Scan for the cell matching the given text and deliver its [x, y] coordinate at center. 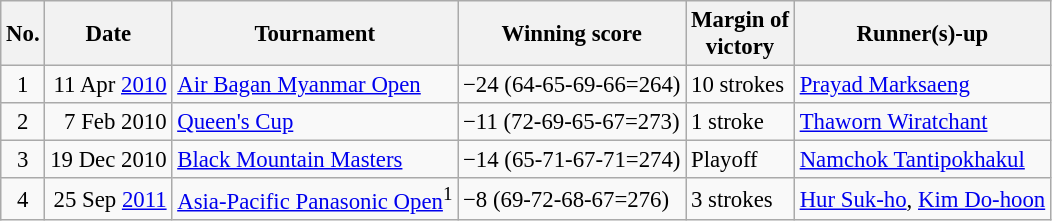
Date [108, 34]
25 Sep 2011 [108, 199]
Asia-Pacific Panasonic Open1 [315, 199]
Hur Suk-ho, Kim Do-hoon [922, 199]
2 [23, 122]
7 Feb 2010 [108, 122]
Namchok Tantipokhakul [922, 160]
1 [23, 85]
4 [23, 199]
−11 (72-69-65-67=273) [572, 122]
Margin ofvictory [740, 34]
Playoff [740, 160]
Runner(s)-up [922, 34]
11 Apr 2010 [108, 85]
Prayad Marksaeng [922, 85]
Thaworn Wiratchant [922, 122]
Black Mountain Masters [315, 160]
Queen's Cup [315, 122]
−14 (65-71-67-71=274) [572, 160]
Winning score [572, 34]
10 strokes [740, 85]
3 [23, 160]
3 strokes [740, 199]
19 Dec 2010 [108, 160]
1 stroke [740, 122]
Tournament [315, 34]
−24 (64-65-69-66=264) [572, 85]
No. [23, 34]
−8 (69-72-68-67=276) [572, 199]
Air Bagan Myanmar Open [315, 85]
